Scan for the cell matching the given text and deliver its (X, Y) coordinate at center. 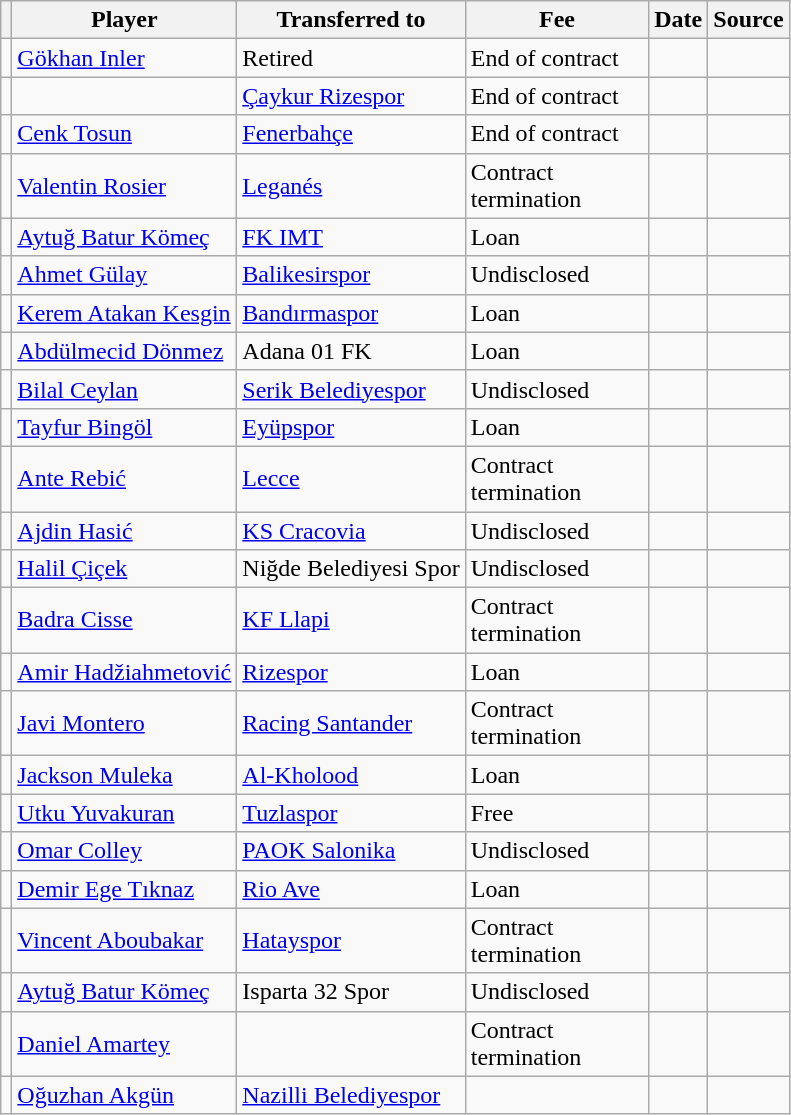
FK IMT (351, 237)
KF Llapi (351, 620)
Al-Kholood (351, 775)
Daniel Amartey (124, 1044)
Hatayspor (351, 940)
Ajdin Hasić (124, 531)
Omar Colley (124, 851)
Player (124, 20)
Balikesirspor (351, 275)
Niğde Belediyesi Spor (351, 569)
Çaykur Rizespor (351, 96)
Racing Santander (351, 724)
Gökhan Inler (124, 58)
Demir Ege Tıknaz (124, 889)
Adana 01 FK (351, 351)
Javi Montero (124, 724)
Retired (351, 58)
Kerem Atakan Kesgin (124, 313)
Abdülmecid Dönmez (124, 351)
Tayfur Bingöl (124, 427)
PAOK Salonika (351, 851)
Oğuzhan Akgün (124, 1095)
KS Cracovia (351, 531)
Utku Yuvakuran (124, 813)
Date (678, 20)
Leganés (351, 186)
Bandırmaspor (351, 313)
Cenk Tosun (124, 134)
Source (748, 20)
Ante Rebić (124, 478)
Serik Belediyespor (351, 389)
Vincent Aboubakar (124, 940)
Transferred to (351, 20)
Lecce (351, 478)
Jackson Muleka (124, 775)
Fenerbahçe (351, 134)
Tuzlaspor (351, 813)
Eyüpspor (351, 427)
Rizespor (351, 672)
Valentin Rosier (124, 186)
Badra Cisse (124, 620)
Bilal Ceylan (124, 389)
Halil Çiçek (124, 569)
Nazilli Belediyespor (351, 1095)
Free (557, 813)
Ahmet Gülay (124, 275)
Rio Ave (351, 889)
Isparta 32 Spor (351, 992)
Amir Hadžiahmetović (124, 672)
Fee (557, 20)
